Output the (x, y) coordinate of the center of the cell containing the given text.  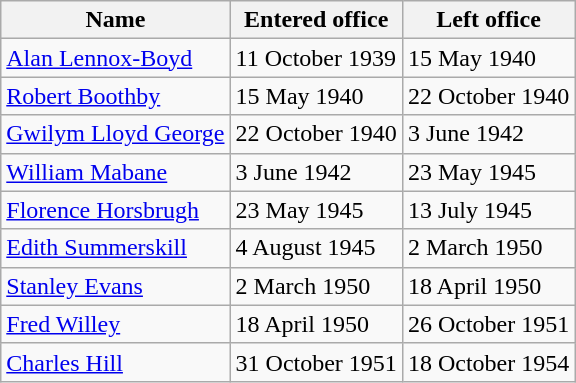
Stanley Evans (116, 286)
Gwilym Lloyd George (116, 134)
26 October 1951 (488, 324)
13 July 1945 (488, 210)
Charles Hill (116, 362)
Entered office (316, 20)
Name (116, 20)
11 October 1939 (316, 58)
William Mabane (116, 172)
Florence Horsbrugh (116, 210)
4 August 1945 (316, 248)
Fred Willey (116, 324)
Left office (488, 20)
Robert Boothby (116, 96)
Edith Summerskill (116, 248)
31 October 1951 (316, 362)
18 October 1954 (488, 362)
Alan Lennox-Boyd (116, 58)
